For the text-containing cell, return its midpoint in [X, Y] coordinate format. 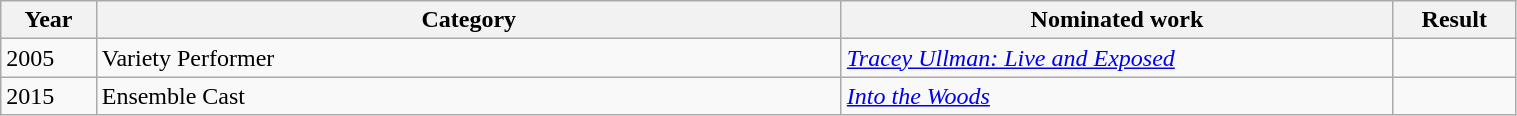
Into the Woods [1116, 96]
2005 [48, 58]
Tracey Ullman: Live and Exposed [1116, 58]
Variety Performer [468, 58]
Result [1455, 20]
Category [468, 20]
Year [48, 20]
2015 [48, 96]
Ensemble Cast [468, 96]
Nominated work [1116, 20]
